Determine the (x, y) coordinate at the center of the cell enclosing the given text.  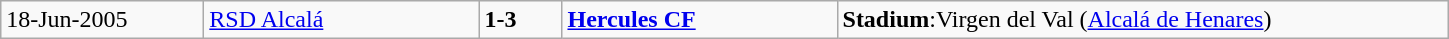
18-Jun-2005 (102, 20)
Hercules CF (700, 20)
RSD Alcalá (342, 20)
Stadium:Virgen del Val (Alcalá de Henares) (1142, 20)
1-3 (520, 20)
